Return (x, y) of the center of cell containing provided text 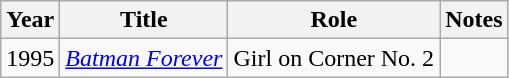
1995 (30, 58)
Notes (474, 20)
Role (334, 20)
Girl on Corner No. 2 (334, 58)
Title (144, 20)
Batman Forever (144, 58)
Year (30, 20)
